Identify which cell holds the provided text, then report its (x, y) central coordinate. 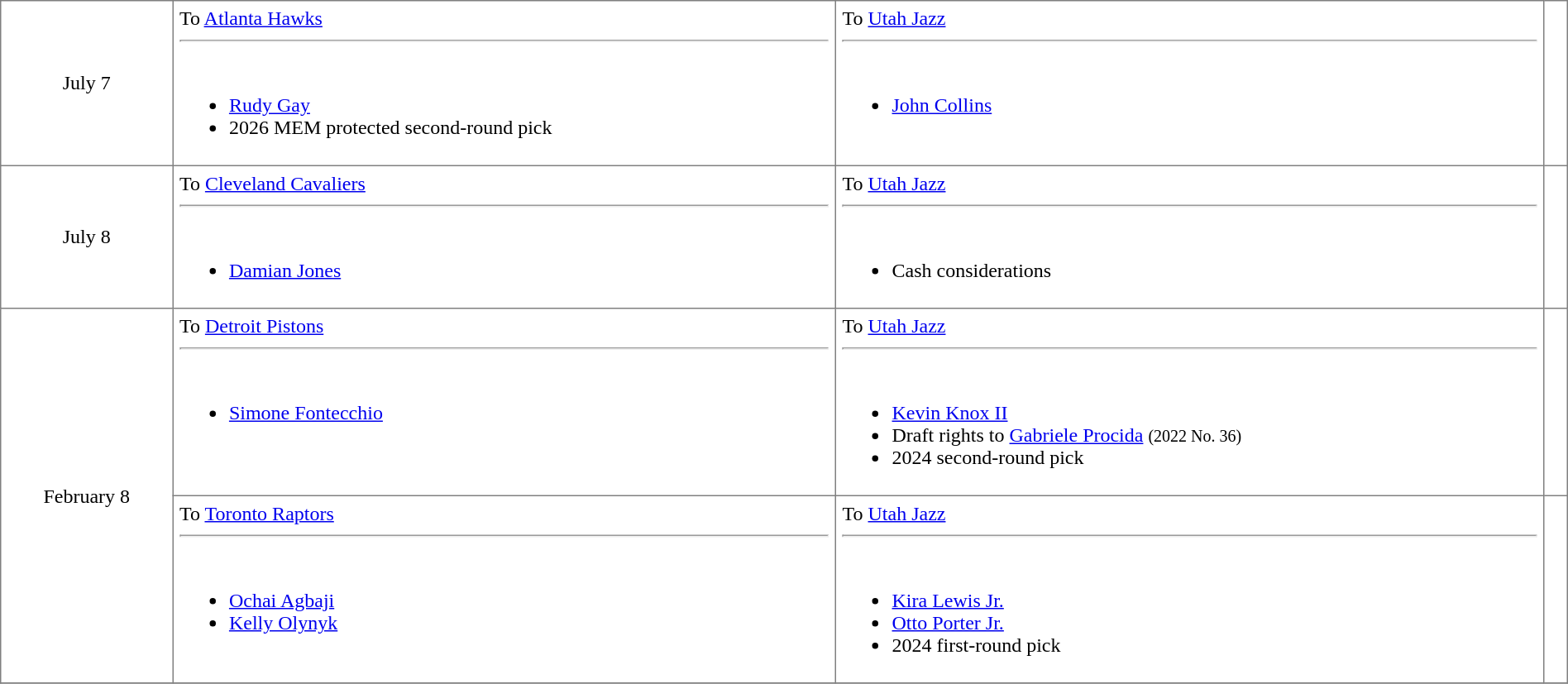
To Utah JazzJohn Collins (1189, 84)
July 8 (87, 237)
February 8 (87, 496)
To Toronto RaptorsOchai AgbajiKelly Olynyk (504, 589)
To Utah JazzKevin Knox IIDraft rights to Gabriele Procida (2022 No. 36)2024 second-round pick (1189, 402)
To Utah JazzKira Lewis Jr.Otto Porter Jr.2024 first-round pick (1189, 589)
July 7 (87, 84)
To Detroit PistonsSimone Fontecchio (504, 402)
To Cleveland CavaliersDamian Jones (504, 237)
To Utah JazzCash considerations (1189, 237)
To Atlanta HawksRudy Gay2026 MEM protected second-round pick (504, 84)
